Search for the cell housing the specified text and yield its (X, Y) center coordinate. 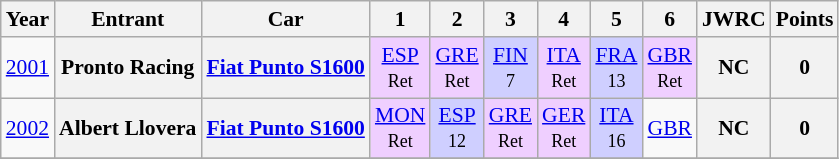
1 (400, 19)
MONRet (400, 128)
Pronto Racing (128, 68)
Entrant (128, 19)
GBRRet (670, 68)
ITA16 (616, 128)
ESP12 (456, 128)
GERRet (564, 128)
FIN7 (510, 68)
Year (28, 19)
3 (510, 19)
6 (670, 19)
4 (564, 19)
ESPRet (400, 68)
5 (616, 19)
ITARet (564, 68)
FRA13 (616, 68)
Points (805, 19)
2002 (28, 128)
2001 (28, 68)
2 (456, 19)
Car (285, 19)
Albert Llovera (128, 128)
GBR (670, 128)
JWRC (734, 19)
